Output the (x, y) coordinate of the center of the cell containing the given text.  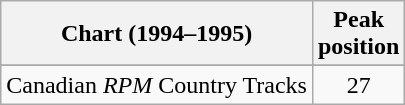
Peakposition (358, 34)
Chart (1994–1995) (157, 34)
27 (358, 85)
Canadian RPM Country Tracks (157, 85)
